Identify which cell holds the provided text, then report its [X, Y] central coordinate. 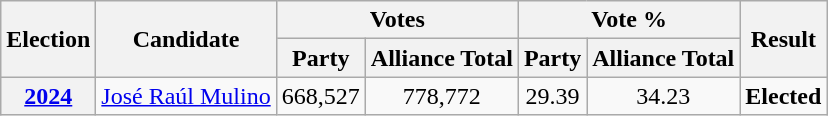
Votes [397, 20]
29.39 [552, 96]
José Raúl Mulino [186, 96]
778,772 [442, 96]
Election [48, 39]
668,527 [320, 96]
Elected [784, 96]
34.23 [664, 96]
Candidate [186, 39]
Result [784, 39]
Vote % [628, 20]
2024 [48, 96]
